Find where the given text appears and provide that cell's center as (x, y) coordinate. 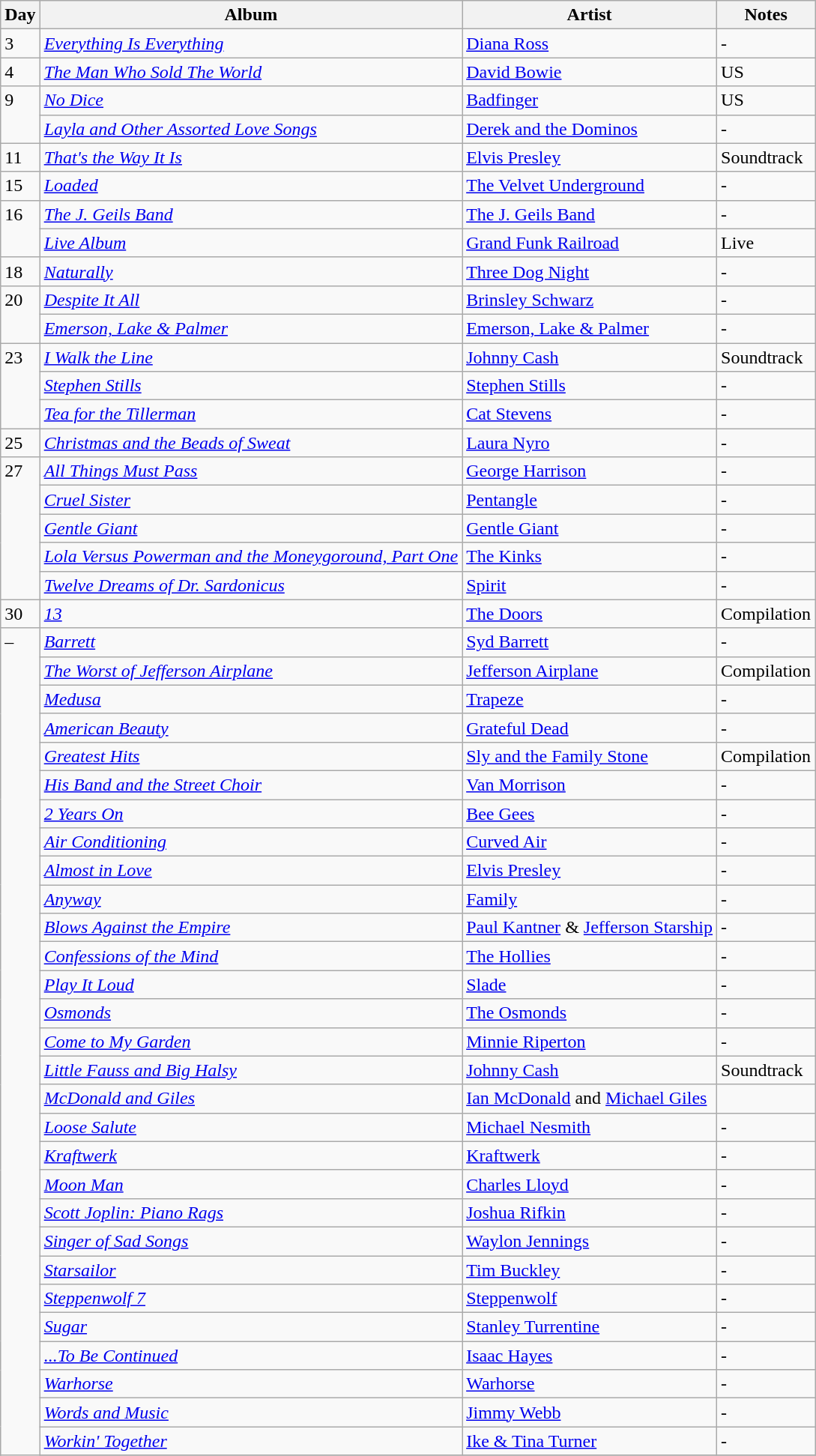
18 (20, 271)
Brinsley Schwarz (590, 300)
11 (20, 157)
Artist (590, 15)
Starsailor (250, 1270)
Anyway (250, 899)
3 (20, 43)
27 (20, 528)
16 (20, 229)
Workin' Together (250, 1441)
Little Fauss and Big Halsy (250, 1070)
Medusa (250, 699)
Minnie Riperton (590, 1042)
Air Conditioning (250, 842)
Naturally (250, 271)
Diana Ross (590, 43)
The Velvet Underground (590, 186)
9 (20, 115)
Sly and the Family Stone (590, 756)
2 Years On (250, 813)
The Osmonds (590, 1013)
Live (766, 243)
The Kinks (590, 557)
Osmonds (250, 1013)
Jefferson Airplane (590, 671)
Paul Kantner & Jefferson Starship (590, 928)
McDonald and Giles (250, 1099)
25 (20, 443)
Isaac Hayes (590, 1356)
All Things Must Pass (250, 471)
23 (20, 386)
The Man Who Sold The World (250, 72)
David Bowie (590, 72)
4 (20, 72)
Badfinger (590, 100)
30 (20, 614)
Moon Man (250, 1184)
Lola Versus Powerman and the Moneygoround, Part One (250, 557)
Greatest Hits (250, 756)
Tea for the Tillerman (250, 414)
Almost in Love (250, 871)
Curved Air (590, 842)
No Dice (250, 100)
Loaded (250, 186)
...To Be Continued (250, 1356)
That's the Way It Is (250, 157)
Charles Lloyd (590, 1184)
Day (20, 15)
Loose Salute (250, 1127)
Cruel Sister (250, 500)
Album (250, 15)
I Walk the Line (250, 357)
Sugar (250, 1327)
Come to My Garden (250, 1042)
George Harrison (590, 471)
Syd Barrett (590, 642)
His Band and the Street Choir (250, 785)
Cat Stevens (590, 414)
American Beauty (250, 728)
Laura Nyro (590, 443)
– (20, 1042)
Pentangle (590, 500)
Barrett (250, 642)
Family (590, 899)
Twelve Dreams of Dr. Sardonicus (250, 585)
Derek and the Dominos (590, 129)
Jimmy Webb (590, 1413)
20 (20, 314)
Ian McDonald and Michael Giles (590, 1099)
Blows Against the Empire (250, 928)
Slade (590, 985)
Spirit (590, 585)
Three Dog Night (590, 271)
Live Album (250, 243)
The Worst of Jefferson Airplane (250, 671)
Despite It All (250, 300)
Everything Is Everything (250, 43)
Scott Joplin: Piano Rags (250, 1212)
Singer of Sad Songs (250, 1241)
Notes (766, 15)
13 (250, 614)
Tim Buckley (590, 1270)
Grateful Dead (590, 728)
Layla and Other Assorted Love Songs (250, 129)
Waylon Jennings (590, 1241)
Grand Funk Railroad (590, 243)
Steppenwolf 7 (250, 1299)
Stanley Turrentine (590, 1327)
Ike & Tina Turner (590, 1441)
Van Morrison (590, 785)
The Doors (590, 614)
Christmas and the Beads of Sweat (250, 443)
The Hollies (590, 956)
15 (20, 186)
Joshua Rifkin (590, 1212)
Play It Loud (250, 985)
Bee Gees (590, 813)
Trapeze (590, 699)
Words and Music (250, 1413)
Michael Nesmith (590, 1127)
Confessions of the Mind (250, 956)
Steppenwolf (590, 1299)
